Pinpoint the cell where the given text exists, returning its (X, Y) midpoint coordinate. 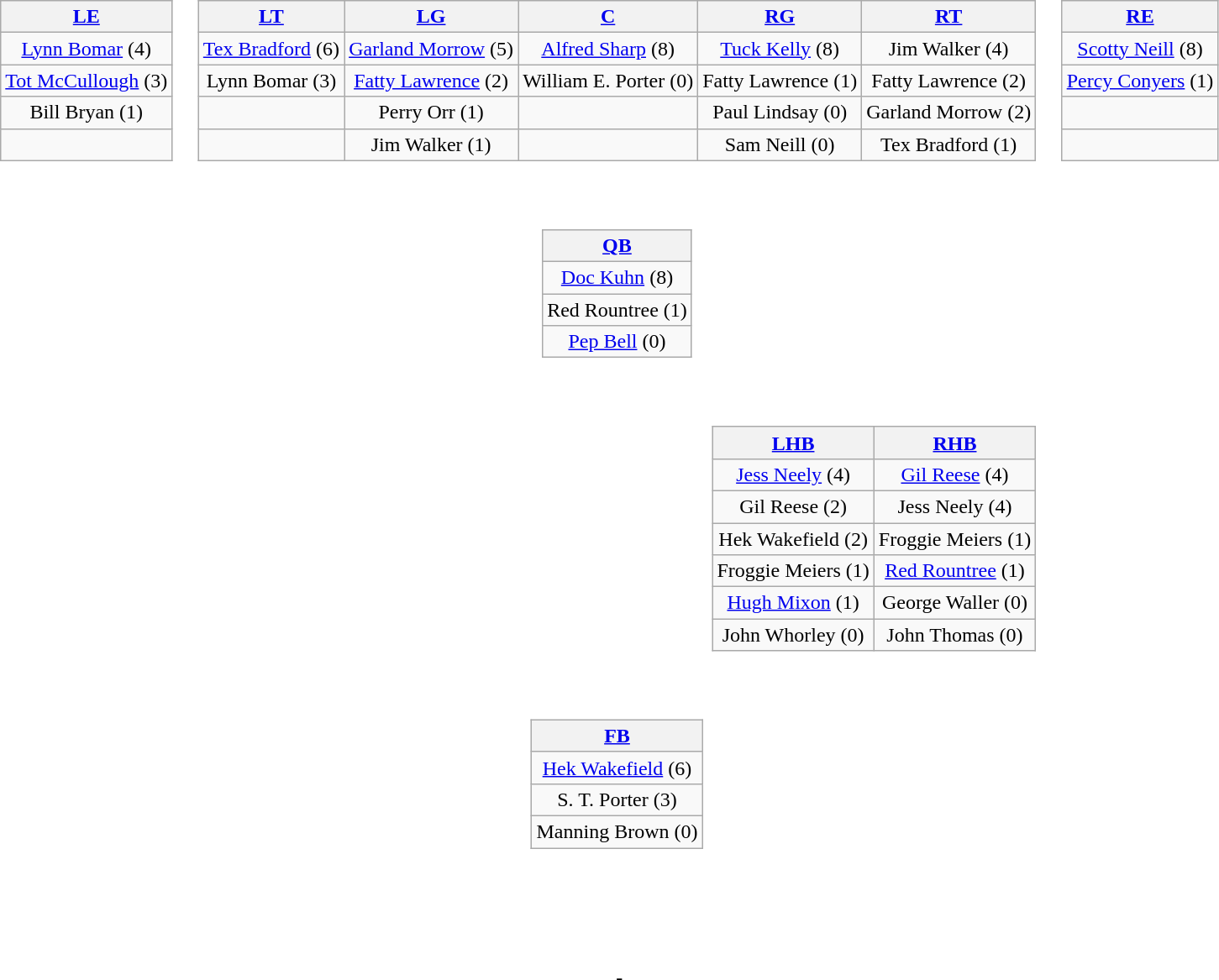
Garland Morrow (2) (949, 113)
George Waller (0) (954, 603)
Hek Wakefield (6) (617, 768)
LT (271, 17)
William E. Porter (0) (608, 81)
LHB (793, 443)
RG (780, 17)
QB Doc Kuhn (8) Red Rountree (1) Pep Bell (0) (627, 282)
Tot McCullough (3) (87, 81)
Tuck Kelly (8) (780, 49)
Tex Bradford (1) (949, 144)
John Whorley (0) (793, 635)
Percy Conyers (1) (1140, 81)
Doc Kuhn (8) (617, 278)
John Thomas (0) (954, 635)
Gil Reese (4) (954, 474)
Garland Morrow (5) (432, 49)
Tex Bradford (6) (271, 49)
Paul Lindsay (0) (780, 113)
Fatty Lawrence (1) (780, 81)
Manning Brown (0) (617, 831)
Gil Reese (2) (793, 506)
LE (87, 17)
Pep Bell (0) (617, 342)
Lynn Bomar (3) (271, 81)
FB (617, 736)
Sam Neill (0) (780, 144)
C (608, 17)
QB (617, 246)
FB Hek Wakefield (6) S. T. Porter (3) Manning Brown (0) (627, 773)
Jim Walker (1) (432, 144)
S. T. Porter (3) (617, 799)
Perry Orr (1) (432, 113)
Alfred Sharp (8) (608, 49)
Scotty Neill (8) (1140, 49)
RE (1140, 17)
Bill Bryan (1) (87, 113)
LG (432, 17)
Jim Walker (4) (949, 49)
RHB (954, 443)
RT (949, 17)
Hek Wakefield (2) (793, 538)
Hugh Mixon (1) (793, 603)
Lynn Bomar (4) (87, 49)
